Identify which cell holds the provided text, then report its (X, Y) central coordinate. 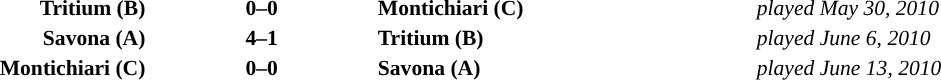
Tritium (B) (564, 38)
4–1 (261, 38)
